Return the [X, Y] coordinate for the center point of the cell that contains the specified text.  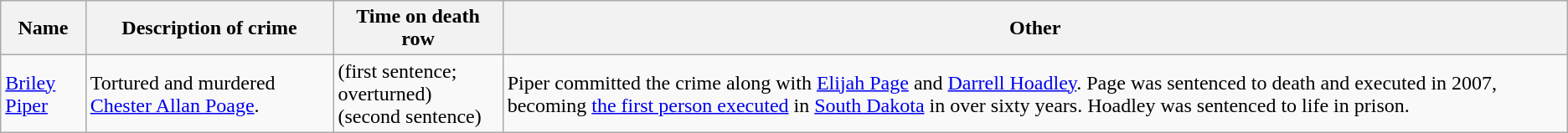
Briley Piper [44, 94]
Tortured and murdered Chester Allan Poage. [209, 94]
Time on death row [418, 28]
Name [44, 28]
Other [1035, 28]
Description of crime [209, 28]
(first sentence; overturned) (second sentence) [418, 94]
